Detect which cell encompasses the target text, then output its [x, y] center coordinate. 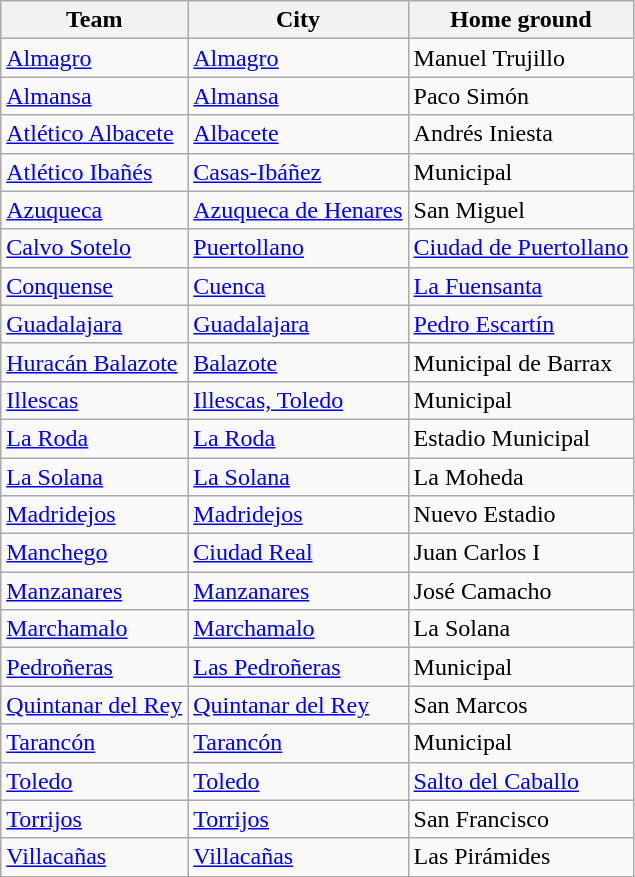
Azuqueca [94, 210]
San Francisco [521, 819]
Home ground [521, 20]
Estadio Municipal [521, 438]
Nuevo Estadio [521, 515]
La Moheda [521, 477]
Las Pirámides [521, 857]
Azuqueca de Henares [298, 210]
Illescas [94, 400]
José Camacho [521, 591]
Huracán Balazote [94, 362]
Manchego [94, 553]
Albacete [298, 134]
Casas-Ibáñez [298, 172]
Juan Carlos I [521, 553]
Salto del Caballo [521, 781]
Municipal de Barrax [521, 362]
Pedroñeras [94, 667]
Atlético Ibañés [94, 172]
Pedro Escartín [521, 324]
Atlético Albacete [94, 134]
Illescas, Toledo [298, 400]
Ciudad de Puertollano [521, 248]
San Marcos [521, 705]
Calvo Sotelo [94, 248]
La Fuensanta [521, 286]
Puertollano [298, 248]
Team [94, 20]
Cuenca [298, 286]
Manuel Trujillo [521, 58]
Paco Simón [521, 96]
Conquense [94, 286]
San Miguel [521, 210]
Ciudad Real [298, 553]
City [298, 20]
Balazote [298, 362]
Las Pedroñeras [298, 667]
Andrés Iniesta [521, 134]
